Determine the [x, y] coordinate at the center of the cell enclosing the given text.  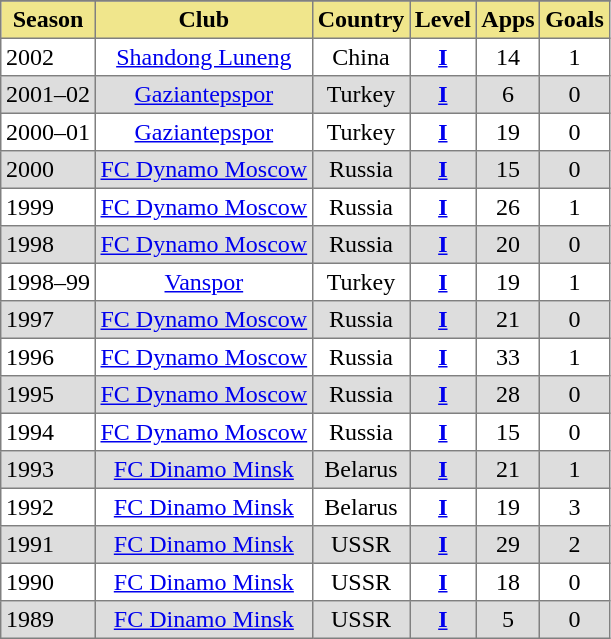
Club [204, 20]
Country [360, 20]
Shandong Luneng [204, 57]
33 [508, 357]
28 [508, 395]
Season [48, 20]
2000–01 [48, 132]
1993 [48, 470]
1992 [48, 507]
20 [508, 245]
Level [443, 20]
14 [508, 57]
26 [508, 207]
Goals [574, 20]
18 [508, 582]
1994 [48, 432]
1997 [48, 320]
1990 [48, 582]
China [360, 57]
1995 [48, 395]
Vanspor [204, 282]
Apps [508, 20]
2 [574, 545]
3 [574, 507]
29 [508, 545]
1996 [48, 357]
2002 [48, 57]
2000 [48, 170]
1999 [48, 207]
1991 [48, 545]
1989 [48, 620]
2001–02 [48, 95]
1998 [48, 245]
6 [508, 95]
1998–99 [48, 282]
5 [508, 620]
